Detect which cell encompasses the target text, then output its [X, Y] center coordinate. 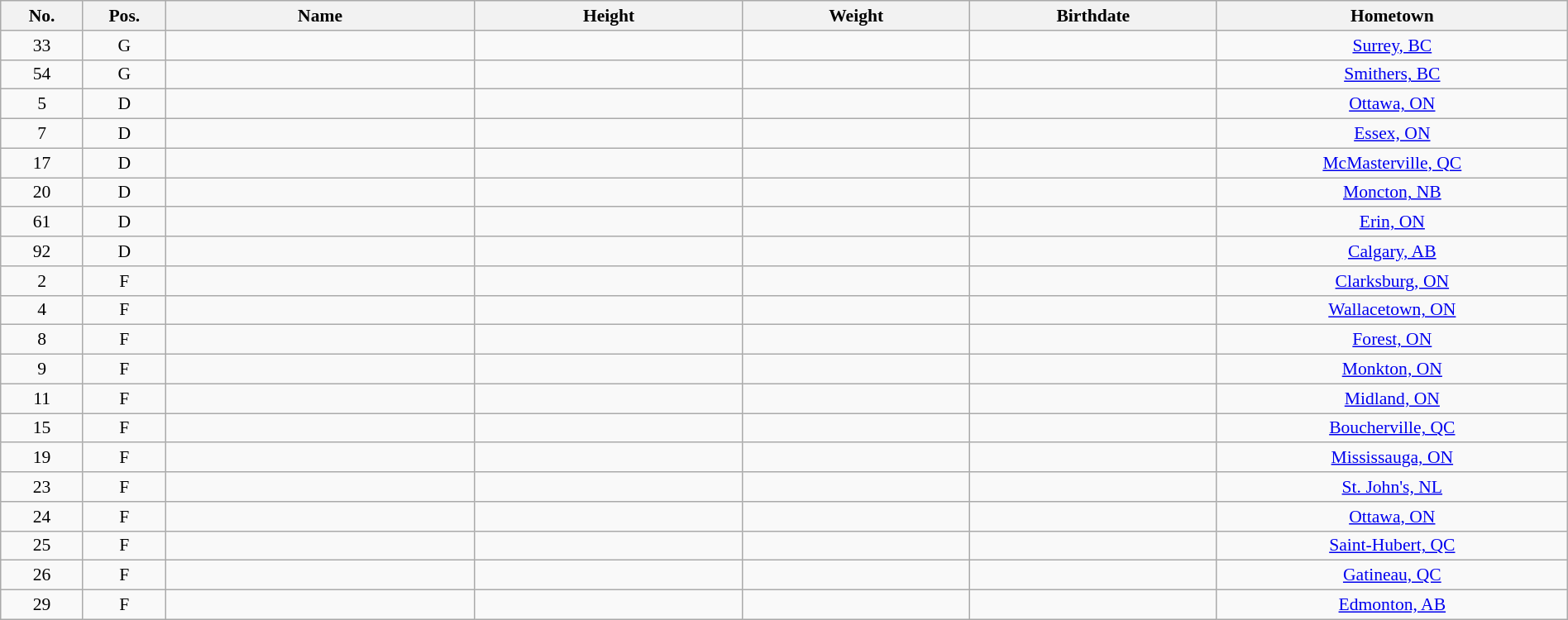
54 [42, 74]
Forest, ON [1392, 340]
20 [42, 193]
8 [42, 340]
No. [42, 16]
Hometown [1392, 16]
Erin, ON [1392, 222]
Height [609, 16]
17 [42, 163]
2 [42, 281]
Surrey, BC [1392, 45]
29 [42, 605]
Birthdate [1093, 16]
Edmonton, AB [1392, 605]
Name [320, 16]
St. John's, NL [1392, 487]
Weight [856, 16]
92 [42, 251]
McMasterville, QC [1392, 163]
7 [42, 134]
Pos. [124, 16]
24 [42, 517]
9 [42, 370]
4 [42, 310]
Clarksburg, ON [1392, 281]
Calgary, AB [1392, 251]
26 [42, 575]
25 [42, 546]
Monkton, ON [1392, 370]
Essex, ON [1392, 134]
Boucherville, QC [1392, 428]
Smithers, BC [1392, 74]
Moncton, NB [1392, 193]
Wallacetown, ON [1392, 310]
5 [42, 104]
Saint-Hubert, QC [1392, 546]
Mississauga, ON [1392, 458]
33 [42, 45]
23 [42, 487]
15 [42, 428]
Gatineau, QC [1392, 575]
19 [42, 458]
11 [42, 398]
Midland, ON [1392, 398]
61 [42, 222]
